Locate the cell with the specified text and output its [x, y] center coordinate. 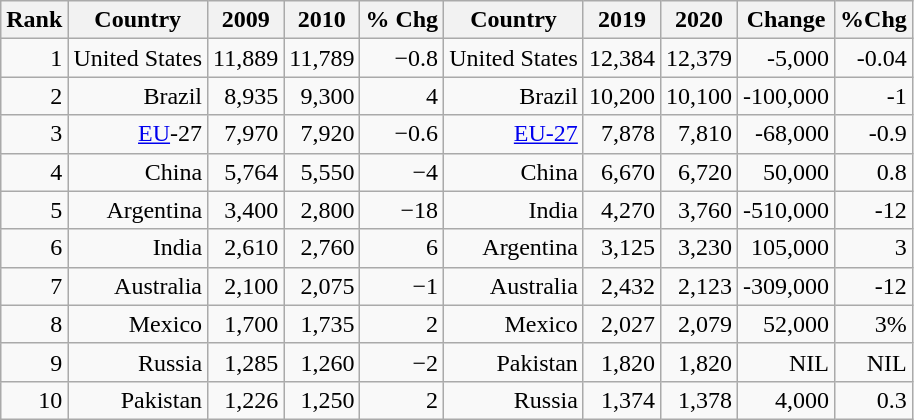
12,384 [622, 58]
Rank [34, 20]
12,379 [698, 58]
6,670 [622, 172]
−4 [402, 172]
2,100 [246, 286]
1,250 [322, 400]
-309,000 [786, 286]
11,889 [246, 58]
% Chg [402, 20]
7,920 [322, 134]
50,000 [786, 172]
9 [34, 362]
−0.8 [402, 58]
−18 [402, 210]
6,720 [698, 172]
0.3 [874, 400]
11,789 [322, 58]
1,735 [322, 324]
9,300 [322, 96]
2009 [246, 20]
7 [34, 286]
2019 [622, 20]
52,000 [786, 324]
105,000 [786, 248]
1,226 [246, 400]
−1 [402, 286]
7,878 [622, 134]
7,970 [246, 134]
2020 [698, 20]
1,378 [698, 400]
2,432 [622, 286]
-0.9 [874, 134]
2,027 [622, 324]
1,700 [246, 324]
3% [874, 324]
-68,000 [786, 134]
−2 [402, 362]
10,200 [622, 96]
8,935 [246, 96]
2,079 [698, 324]
−0.6 [402, 134]
1,374 [622, 400]
2,760 [322, 248]
2,075 [322, 286]
5,764 [246, 172]
5,550 [322, 172]
3,125 [622, 248]
-5,000 [786, 58]
1,260 [322, 362]
2,610 [246, 248]
1,285 [246, 362]
3,760 [698, 210]
0.8 [874, 172]
7,810 [698, 134]
8 [34, 324]
-510,000 [786, 210]
5 [34, 210]
Change [786, 20]
-1 [874, 96]
-100,000 [786, 96]
10 [34, 400]
-0.04 [874, 58]
2,800 [322, 210]
4,270 [622, 210]
2010 [322, 20]
4,000 [786, 400]
2,123 [698, 286]
10,100 [698, 96]
%Chg [874, 20]
3,230 [698, 248]
1 [34, 58]
3,400 [246, 210]
